Pinpoint the cell where the given text exists, returning its (x, y) midpoint coordinate. 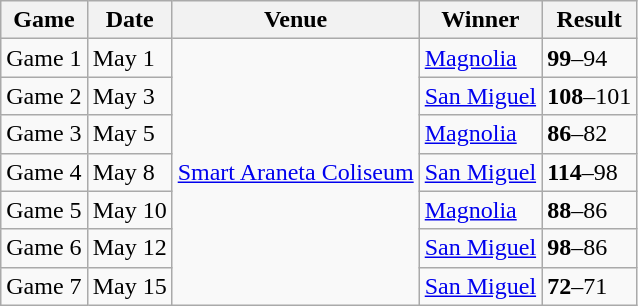
Game 6 (44, 248)
May 3 (130, 96)
May 10 (130, 210)
May 8 (130, 172)
Game 3 (44, 134)
Game 4 (44, 172)
99–94 (590, 58)
Game 1 (44, 58)
Venue (296, 20)
Game 5 (44, 210)
72–71 (590, 286)
Winner (480, 20)
98–86 (590, 248)
May 12 (130, 248)
Game 2 (44, 96)
Smart Araneta Coliseum (296, 172)
86–82 (590, 134)
May 5 (130, 134)
Result (590, 20)
Game (44, 20)
108–101 (590, 96)
May 15 (130, 286)
May 1 (130, 58)
114–98 (590, 172)
Date (130, 20)
88–86 (590, 210)
Game 7 (44, 286)
